Capture the cell that displays the provided text and extract its (x, y) central coordinate. 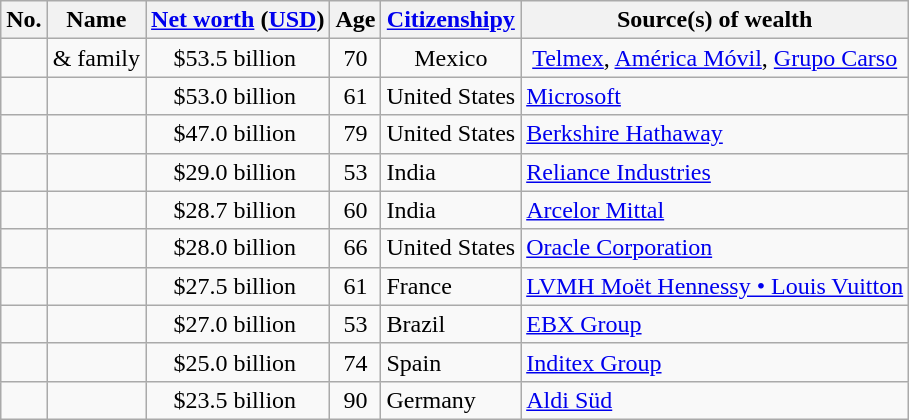
Telmex, América Móvil, Grupo Carso (715, 58)
70 (356, 58)
$23.5 billion (238, 400)
Net worth (USD) (238, 20)
$29.0 billion (238, 172)
EBX Group (715, 324)
Brazil (451, 324)
$28.7 billion (238, 210)
Oracle Corporation (715, 248)
$27.0 billion (238, 324)
Spain (451, 362)
Arcelor Mittal (715, 210)
Reliance Industries (715, 172)
79 (356, 134)
$53.0 billion (238, 96)
60 (356, 210)
Source(s) of wealth (715, 20)
Citizenshipy (451, 20)
Inditex Group (715, 362)
Mexico (451, 58)
Microsoft (715, 96)
Age (356, 20)
Aldi Süd (715, 400)
Berkshire Hathaway (715, 134)
$25.0 billion (238, 362)
& family (96, 58)
$47.0 billion (238, 134)
90 (356, 400)
No. (24, 20)
$53.5 billion (238, 58)
$28.0 billion (238, 248)
Name (96, 20)
Germany (451, 400)
66 (356, 248)
France (451, 286)
LVMH Moët Hennessy • Louis Vuitton (715, 286)
$27.5 billion (238, 286)
74 (356, 362)
